Provide the [x, y] coordinate of the cell's center where the given text is located.  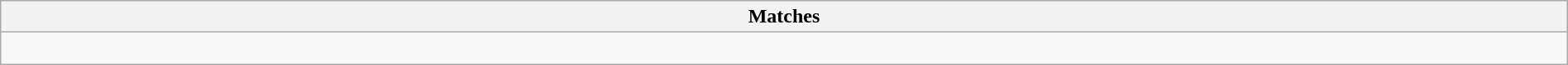
Matches [784, 17]
